Identify which cell holds the provided text, then report its (X, Y) central coordinate. 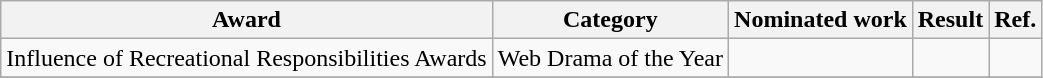
Award (246, 20)
Ref. (1016, 20)
Influence of Recreational Responsibilities Awards (246, 58)
Result (950, 20)
Category (610, 20)
Web Drama of the Year (610, 58)
Nominated work (821, 20)
